From the cell containing the given text, extract its center point as (X, Y) coordinate. 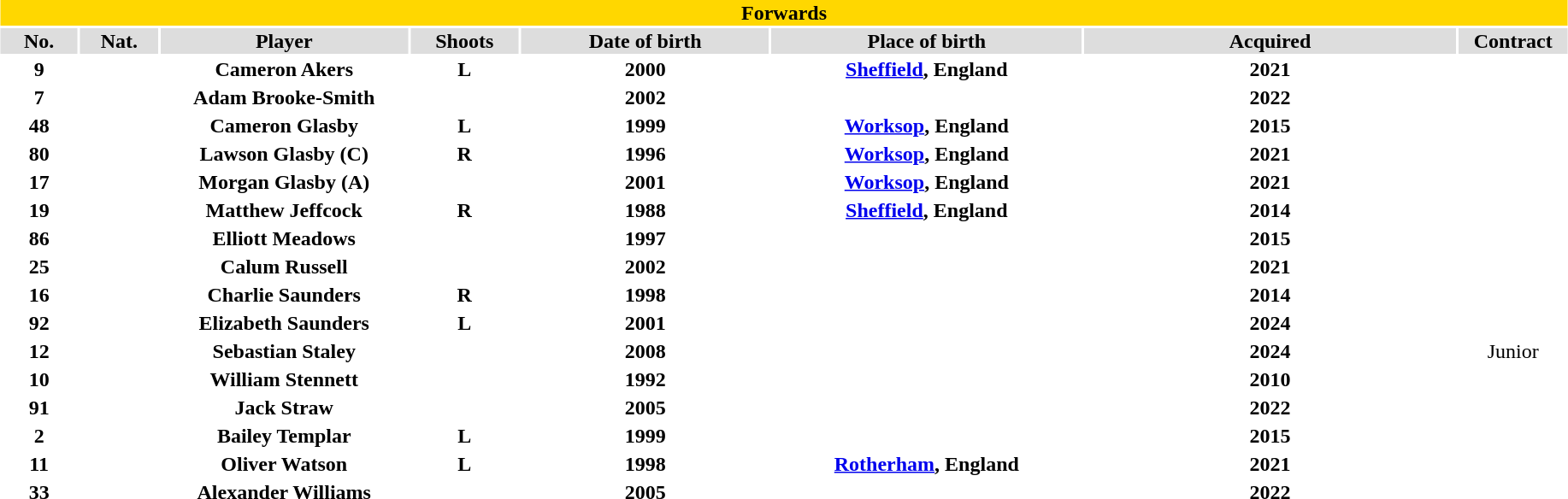
16 (39, 295)
Bailey Templar (284, 436)
1997 (645, 238)
Lawson Glasby (C) (284, 154)
No. (39, 41)
19 (39, 210)
Acquired (1270, 41)
Elizabeth Saunders (284, 323)
2005 (645, 408)
9 (39, 69)
Adam Brooke-Smith (284, 97)
17 (39, 182)
12 (39, 351)
Morgan Glasby (A) (284, 182)
25 (39, 267)
7 (39, 97)
Date of birth (645, 41)
2010 (1270, 379)
Player (284, 41)
William Stennett (284, 379)
Rotherham, England (927, 464)
Calum Russell (284, 267)
10 (39, 379)
Shoots (465, 41)
11 (39, 464)
Matthew Jeffcock (284, 210)
Sebastian Staley (284, 351)
1996 (645, 154)
1988 (645, 210)
80 (39, 154)
Contract (1513, 41)
Oliver Watson (284, 464)
Jack Straw (284, 408)
Charlie Saunders (284, 295)
Cameron Akers (284, 69)
Cameron Glasby (284, 126)
Forwards (783, 13)
92 (39, 323)
2000 (645, 69)
1992 (645, 379)
Elliott Meadows (284, 238)
91 (39, 408)
Nat. (120, 41)
Place of birth (927, 41)
Junior (1513, 351)
2008 (645, 351)
2 (39, 436)
48 (39, 126)
86 (39, 238)
